Locate the cell with the specified text and output its [x, y] center coordinate. 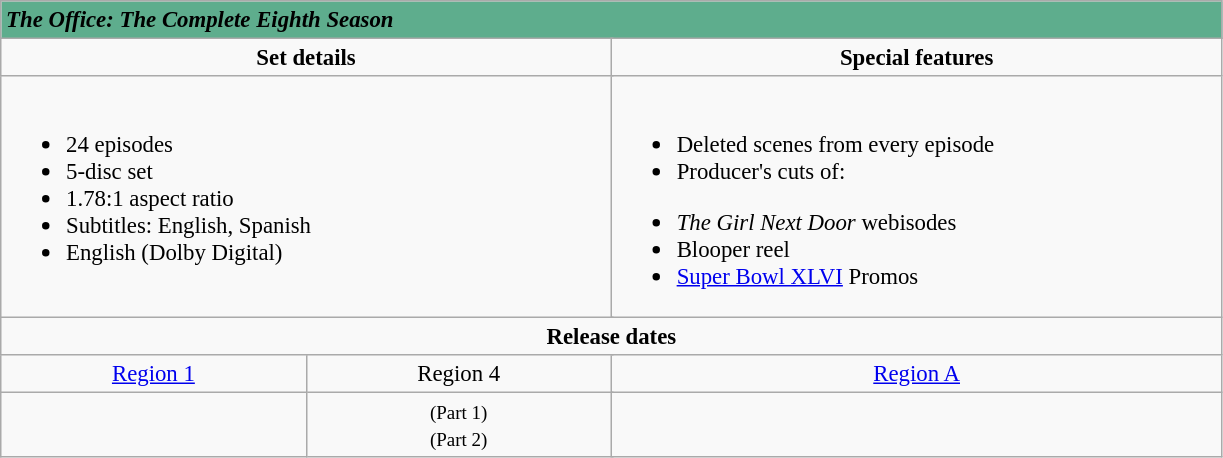
Region A [916, 374]
Region 4 [458, 374]
Region 1 [154, 374]
Deleted scenes from every episodeProducer's cuts of:The Girl Next Door webisodesBlooper reelSuper Bowl XLVI Promos [916, 196]
24 episodes5-disc set1.78:1 aspect ratioSubtitles: English, SpanishEnglish (Dolby Digital) [306, 196]
Special features [916, 58]
The Office: The Complete Eighth Season [612, 20]
Release dates [612, 336]
(Part 1) (Part 2) [458, 424]
Set details [306, 58]
